Pinpoint the cell where the given text exists, returning its (X, Y) midpoint coordinate. 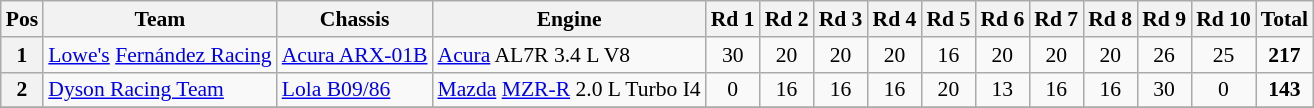
Rd 5 (948, 19)
143 (1284, 90)
Team (160, 19)
Engine (570, 19)
Rd 10 (1224, 19)
Rd 7 (1056, 19)
1 (22, 55)
25 (1224, 55)
Rd 3 (841, 19)
Rd 2 (787, 19)
2 (22, 90)
Rd 8 (1110, 19)
Total (1284, 19)
Acura AL7R 3.4 L V8 (570, 55)
Acura ARX-01B (355, 55)
Lowe's Fernández Racing (160, 55)
Rd 1 (733, 19)
Rd 9 (1164, 19)
Rd 6 (1002, 19)
13 (1002, 90)
217 (1284, 55)
Mazda MZR-R 2.0 L Turbo I4 (570, 90)
26 (1164, 55)
Pos (22, 19)
Dyson Racing Team (160, 90)
Lola B09/86 (355, 90)
Rd 4 (894, 19)
Chassis (355, 19)
